Provide the [X, Y] coordinate of the cell's center where the given text is located.  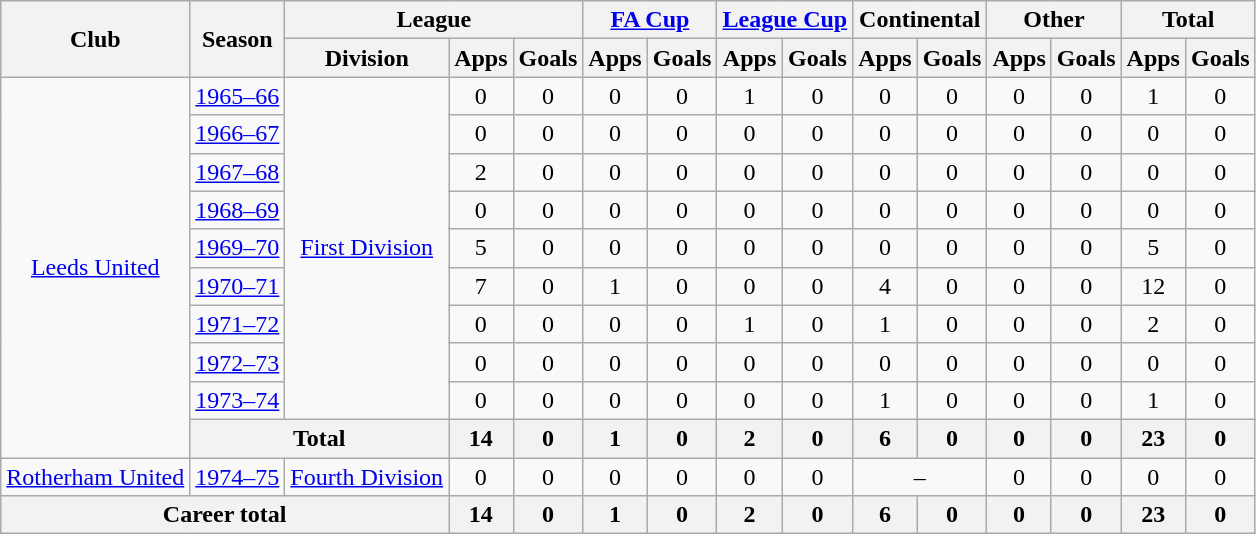
1966–67 [238, 134]
Other [1054, 20]
FA Cup [650, 20]
1969–70 [238, 248]
Career total [225, 515]
Fourth Division [367, 477]
Club [96, 39]
League Cup [785, 20]
Division [367, 58]
League [434, 20]
Continental [920, 20]
1965–66 [238, 96]
1973–74 [238, 400]
Season [238, 39]
Leeds United [96, 268]
First Division [367, 248]
12 [1153, 286]
1968–69 [238, 210]
Rotherham United [96, 477]
4 [885, 286]
1970–71 [238, 286]
1971–72 [238, 324]
1974–75 [238, 477]
7 [481, 286]
– [920, 477]
1972–73 [238, 362]
1967–68 [238, 172]
